Determine the [x, y] coordinate at the center of the cell enclosing the given text.  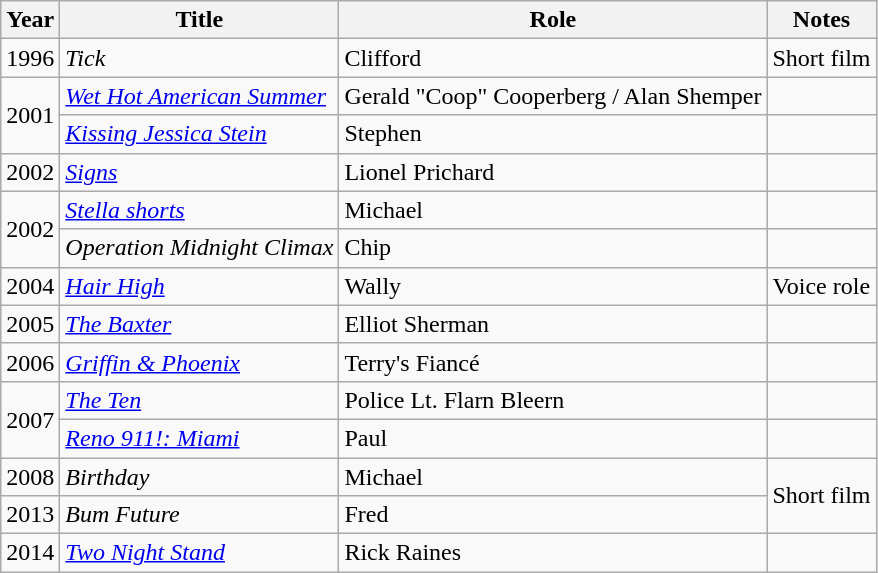
Police Lt. Flarn Bleern [553, 400]
Birthday [200, 477]
2001 [30, 115]
Clifford [553, 58]
Signs [200, 172]
2007 [30, 419]
1996 [30, 58]
2004 [30, 286]
Wet Hot American Summer [200, 96]
Elliot Sherman [553, 324]
Rick Raines [553, 553]
2006 [30, 362]
2005 [30, 324]
Kissing Jessica Stein [200, 134]
Terry's Fiancé [553, 362]
Stella shorts [200, 210]
Paul [553, 438]
Hair High [200, 286]
Wally [553, 286]
Tick [200, 58]
Bum Future [200, 515]
The Ten [200, 400]
Operation Midnight Climax [200, 248]
Lionel Prichard [553, 172]
The Baxter [200, 324]
2008 [30, 477]
Two Night Stand [200, 553]
Gerald "Coop" Cooperberg / Alan Shemper [553, 96]
2013 [30, 515]
Fred [553, 515]
Reno 911!: Miami [200, 438]
Notes [822, 20]
Griffin & Phoenix [200, 362]
Year [30, 20]
2014 [30, 553]
Title [200, 20]
Chip [553, 248]
Role [553, 20]
Voice role [822, 286]
Stephen [553, 134]
